Detect which cell encompasses the target text, then output its (X, Y) center coordinate. 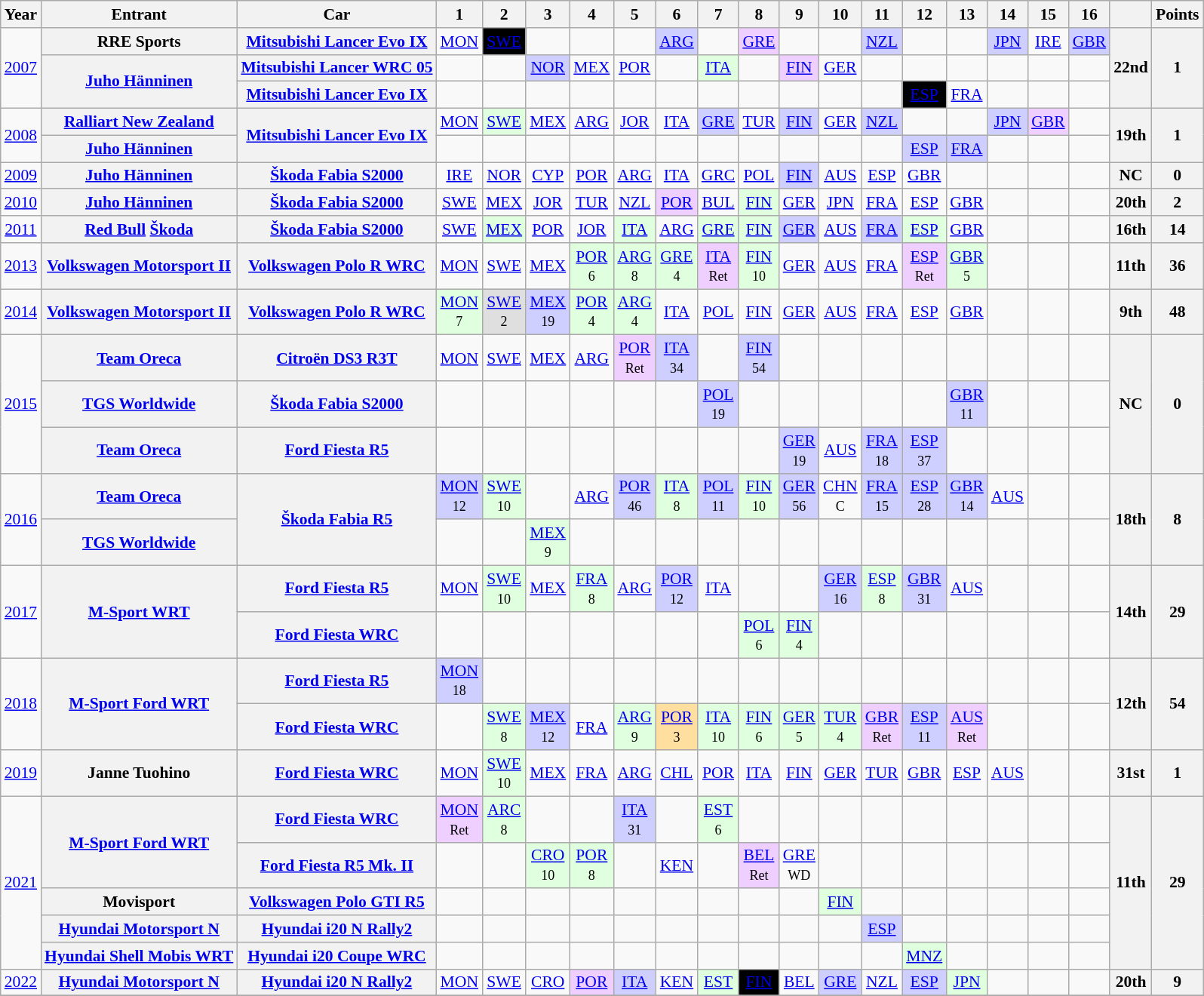
POL6 (759, 635)
2017 (21, 612)
2007 (21, 68)
Points (1178, 14)
AUSRet (967, 727)
SWE8 (504, 727)
2010 (21, 203)
GER19 (800, 450)
ESP37 (924, 450)
EST6 (718, 819)
Ralliart New Zealand (139, 122)
ARG4 (634, 312)
Janne Tuohino (139, 773)
Movisport (139, 902)
2013 (21, 266)
2009 (21, 176)
11 (883, 14)
22nd (1131, 68)
ITARet (718, 266)
19th (1131, 136)
10 (840, 14)
EST (718, 982)
ITA31 (634, 819)
FRA18 (883, 450)
GRC (718, 176)
2019 (21, 773)
ESP11 (924, 727)
Volkswagen Polo GTI R5 (336, 902)
GER16 (840, 589)
6 (677, 14)
CYP (548, 176)
13 (967, 14)
Year (21, 14)
15 (1049, 14)
Hyundai Shell Mobis WRT (139, 956)
ESP8 (883, 589)
16th (1131, 229)
ITA8 (677, 496)
BEL (800, 982)
Red Bull Škoda (139, 229)
MEX19 (548, 312)
ARG8 (634, 266)
FIN6 (759, 727)
GER56 (800, 496)
48 (1178, 312)
PORRet (634, 358)
FRA8 (591, 589)
7 (718, 14)
POR12 (677, 589)
18th (1131, 519)
ARC8 (504, 819)
3 (548, 14)
12th (1131, 704)
2015 (21, 404)
Citroën DS3 R3T (336, 358)
POR4 (591, 312)
MON7 (460, 312)
Ford Fiesta R5 Mk. II (336, 865)
CHNC (840, 496)
Entrant (139, 14)
GBR11 (967, 404)
2021 (21, 883)
5 (634, 14)
GBR14 (967, 496)
FIN54 (759, 358)
ITA10 (718, 727)
ESPRet (924, 266)
FRA15 (883, 496)
CRO10 (548, 865)
MONRet (460, 819)
GBRRet (883, 727)
16 (1089, 14)
Mitsubishi Lancer WRC 05 (336, 68)
Hyundai i20 Coupe WRC (336, 956)
POL19 (718, 404)
36 (1178, 266)
MON12 (460, 496)
12 (924, 14)
GREWD (800, 865)
M-Sport WRT (139, 612)
TUR4 (840, 727)
MEX12 (548, 727)
POL11 (718, 496)
BELRet (759, 865)
MNZ (924, 956)
Škoda Fabia R5 (336, 519)
GRE4 (677, 266)
ESP28 (924, 496)
2018 (21, 704)
POR6 (591, 266)
2022 (21, 982)
2011 (21, 229)
2014 (21, 312)
MON18 (460, 681)
POR3 (677, 727)
RRE Sports (139, 41)
4 (591, 14)
ITA34 (677, 358)
14th (1131, 612)
POR8 (591, 865)
GER5 (800, 727)
ARG9 (634, 727)
BUL (718, 203)
9th (1131, 312)
SWE2 (504, 312)
2008 (21, 136)
MEX9 (548, 543)
POR46 (634, 496)
Car (336, 14)
31st (1131, 773)
2016 (21, 519)
CHL (677, 773)
GBR5 (967, 266)
CRO (548, 982)
FIN4 (800, 635)
54 (1178, 704)
GBR31 (924, 589)
